Return the [X, Y] coordinate for the center point of the cell that contains the specified text.  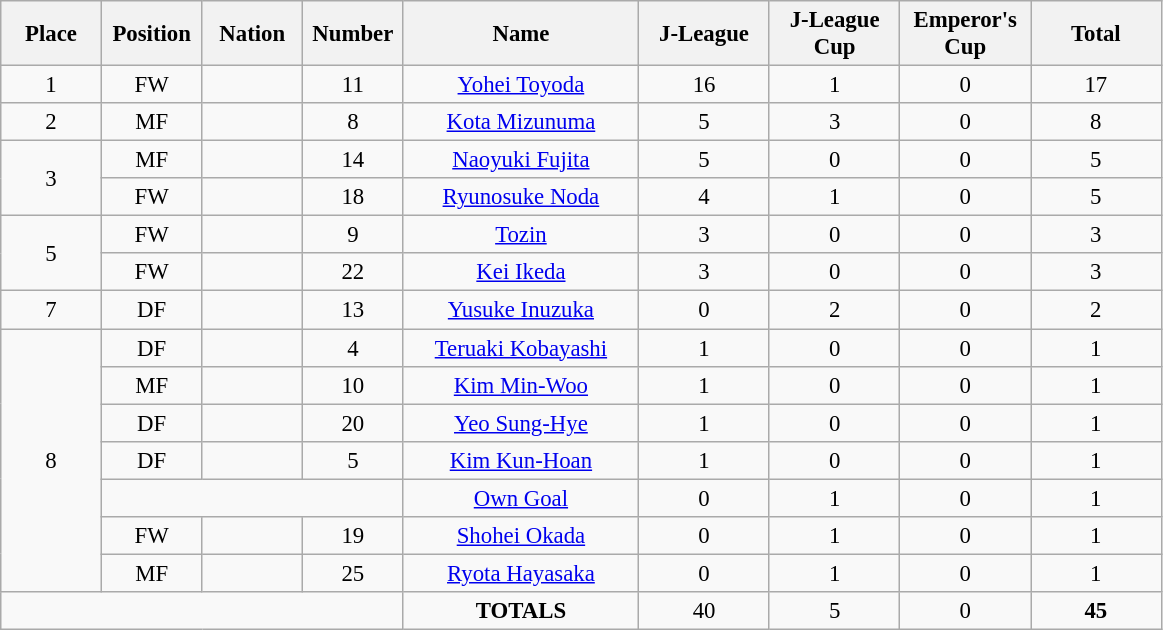
Yohei Toyoda [521, 85]
Yusuke Inuzuka [521, 310]
Number [354, 34]
Ryunosuke Noda [521, 197]
19 [354, 536]
Place [52, 34]
Kim Kun-Hoan [521, 460]
22 [354, 273]
J-League [704, 34]
Yeo Sung-Hye [521, 423]
J-League Cup [834, 34]
18 [354, 197]
Nation [252, 34]
16 [704, 85]
Teruaki Kobayashi [521, 348]
Shohei Okada [521, 536]
Own Goal [521, 498]
17 [1096, 85]
20 [354, 423]
Tozin [521, 235]
Naoyuki Fujita [521, 160]
Emperor's Cup [966, 34]
13 [354, 310]
Ryota Hayasaka [521, 573]
Position [152, 34]
14 [354, 160]
Name [521, 34]
Kota Mizunuma [521, 122]
TOTALS [521, 611]
11 [354, 85]
45 [1096, 611]
7 [52, 310]
40 [704, 611]
Total [1096, 34]
Kim Min-Woo [521, 385]
25 [354, 573]
Kei Ikeda [521, 273]
10 [354, 385]
9 [354, 235]
